Extract the [X, Y] coordinate from the center of the cell holding the provided text.  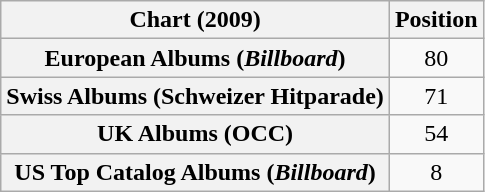
54 [436, 134]
Position [436, 20]
Chart (2009) [196, 20]
80 [436, 58]
Swiss Albums (Schweizer Hitparade) [196, 96]
UK Albums (OCC) [196, 134]
US Top Catalog Albums (Billboard) [196, 172]
8 [436, 172]
71 [436, 96]
European Albums (Billboard) [196, 58]
